Determine the [X, Y] coordinate at the center of the cell enclosing the given text.  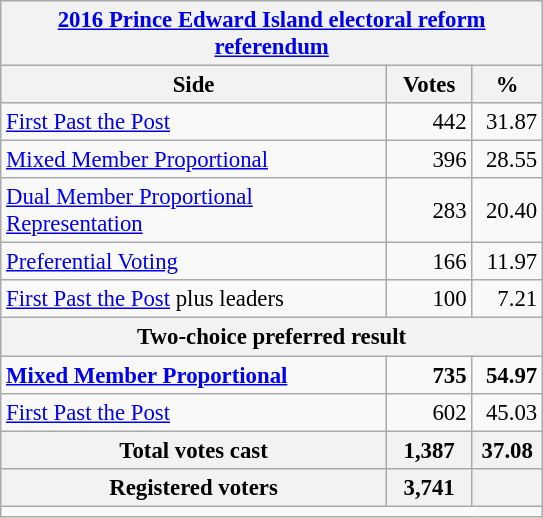
442 [429, 122]
602 [429, 412]
166 [429, 262]
54.97 [508, 375]
First Past the Post plus leaders [194, 299]
735 [429, 375]
1,387 [429, 450]
Side [194, 85]
396 [429, 160]
45.03 [508, 412]
7.21 [508, 299]
3,741 [429, 487]
Registered voters [194, 487]
31.87 [508, 122]
11.97 [508, 262]
283 [429, 210]
Votes [429, 85]
20.40 [508, 210]
28.55 [508, 160]
2016 Prince Edward Island electoral reform referendum [272, 34]
Two-choice preferred result [272, 337]
Preferential Voting [194, 262]
37.08 [508, 450]
Dual Member Proportional Representation [194, 210]
% [508, 85]
Total votes cast [194, 450]
100 [429, 299]
